Detect which cell encompasses the target text, then output its [X, Y] center coordinate. 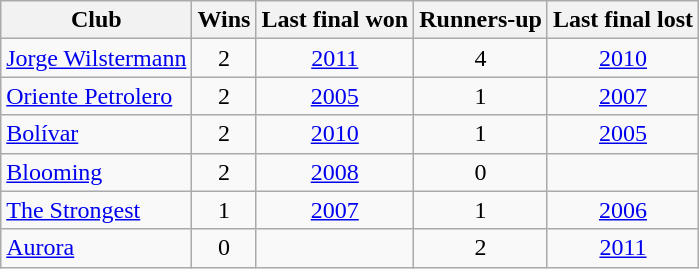
Blooming [96, 172]
The Strongest [96, 210]
4 [481, 58]
Aurora [96, 248]
Club [96, 20]
Oriente Petrolero [96, 96]
Last final won [335, 20]
2008 [335, 172]
Last final lost [622, 20]
Runners-up [481, 20]
Jorge Wilstermann [96, 58]
Bolívar [96, 134]
Wins [224, 20]
2006 [622, 210]
